Determine the (x, y) coordinate at the center of the cell enclosing the given text.  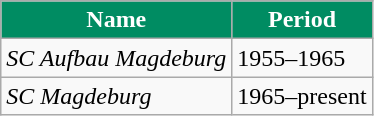
1955–1965 (302, 58)
SC Aufbau Magdeburg (116, 58)
Name (116, 20)
1965–present (302, 96)
SC Magdeburg (116, 96)
Period (302, 20)
